Determine the (X, Y) coordinate at the center of the cell enclosing the given text.  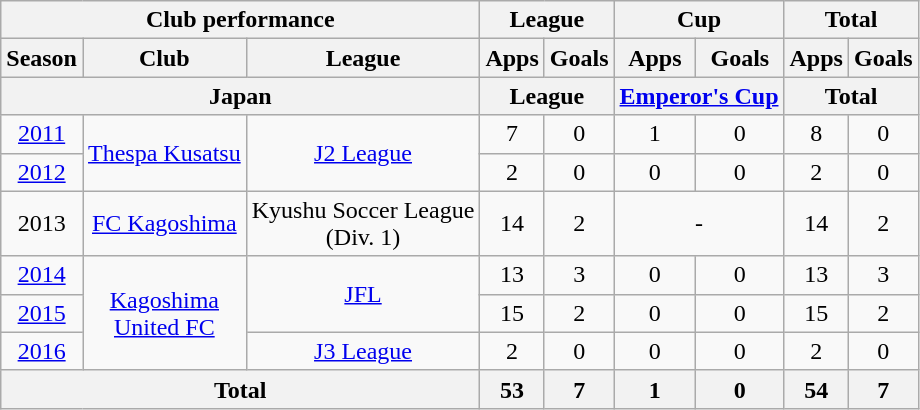
2013 (42, 224)
Japan (240, 96)
KagoshimaUnited FC (164, 313)
2016 (42, 351)
Cup (699, 20)
54 (816, 389)
Kyushu Soccer League(Div. 1) (363, 224)
- (699, 224)
JFL (363, 294)
FC Kagoshima (164, 224)
J2 League (363, 153)
8 (816, 134)
Thespa Kusatsu (164, 153)
J3 League (363, 351)
2012 (42, 172)
2011 (42, 134)
2015 (42, 313)
Season (42, 58)
Emperor's Cup (699, 96)
2014 (42, 275)
53 (512, 389)
Club (164, 58)
Club performance (240, 20)
